Output the [X, Y] coordinate of the center of the cell containing the given text.  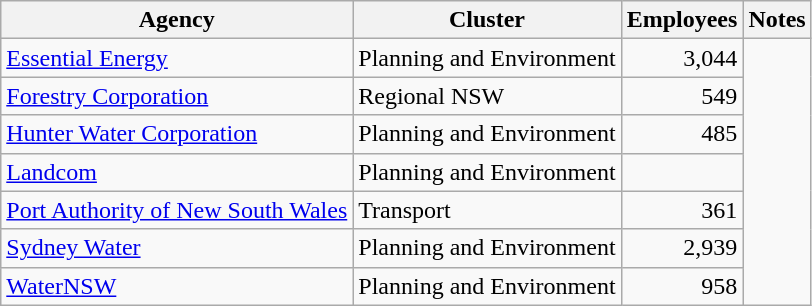
Regional NSW [487, 96]
Essential Energy [177, 58]
Cluster [487, 20]
Agency [177, 20]
Notes [777, 20]
3,044 [682, 58]
WaterNSW [177, 286]
485 [682, 134]
Employees [682, 20]
Transport [487, 210]
Port Authority of New South Wales [177, 210]
Sydney Water [177, 248]
Landcom [177, 172]
2,939 [682, 248]
Forestry Corporation [177, 96]
361 [682, 210]
958 [682, 286]
549 [682, 96]
Hunter Water Corporation [177, 134]
